Scan for the cell matching the given text and deliver its (x, y) coordinate at center. 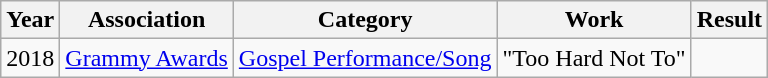
Result (729, 20)
2018 (30, 58)
Year (30, 20)
Association (147, 20)
Grammy Awards (147, 58)
"Too Hard Not To" (594, 58)
Category (365, 20)
Gospel Performance/Song (365, 58)
Work (594, 20)
